Provide the [X, Y] coordinate of the cell's center where the given text is located.  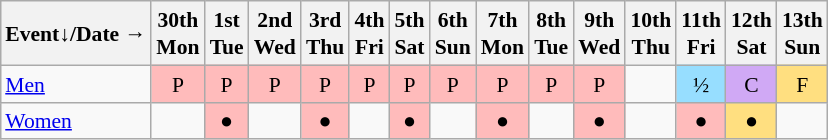
13thSun [802, 33]
12thSat [752, 33]
10thThu [650, 33]
F [802, 84]
9thWed [599, 33]
3rdThu [326, 33]
½ [701, 84]
6thSun [453, 33]
Men [76, 84]
C [752, 84]
8thTue [551, 33]
4thFri [369, 33]
Women [76, 120]
2ndWed [275, 33]
5thSat [409, 33]
7thMon [502, 33]
1stTue [227, 33]
30thMon [178, 33]
11thFri [701, 33]
Event↓/Date → [76, 33]
